Output the (x, y) coordinate of the center of the cell containing the given text.  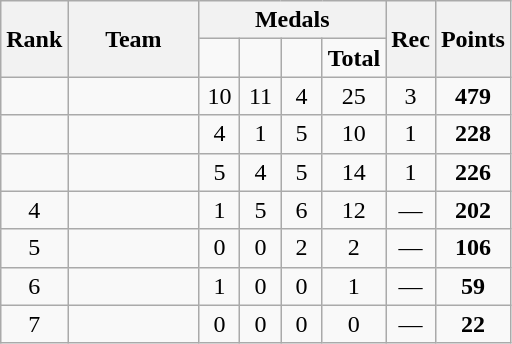
25 (354, 96)
Total (354, 58)
Points (472, 39)
3 (411, 96)
106 (472, 248)
22 (472, 324)
59 (472, 286)
14 (354, 172)
Medals (292, 20)
12 (354, 210)
7 (34, 324)
479 (472, 96)
Team (134, 39)
11 (260, 96)
226 (472, 172)
228 (472, 134)
202 (472, 210)
Rec (411, 39)
Rank (34, 39)
